From the cell containing the given text, extract its center point as [x, y] coordinate. 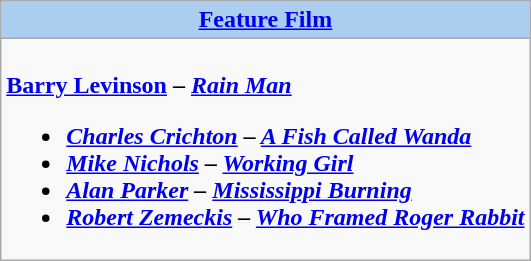
Feature Film [266, 20]
